For the text-containing cell, return its midpoint in [x, y] coordinate format. 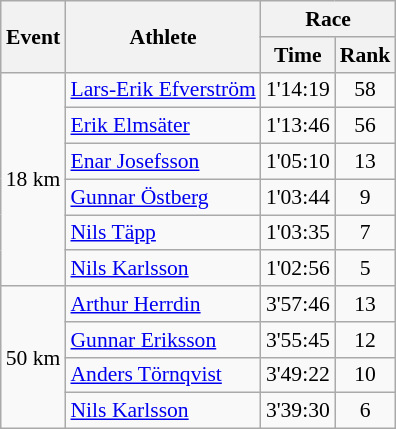
Lars-Erik Efverström [162, 90]
6 [366, 411]
3'55:45 [298, 340]
Rank [366, 55]
56 [366, 126]
1'05:10 [298, 162]
Arthur Herrdin [162, 304]
10 [366, 375]
Nils Täpp [162, 233]
1'03:44 [298, 197]
50 km [34, 357]
7 [366, 233]
9 [366, 197]
Erik Elmsäter [162, 126]
Enar Josefsson [162, 162]
1'13:46 [298, 126]
Event [34, 36]
Gunnar Eriksson [162, 340]
5 [366, 269]
3'57:46 [298, 304]
12 [366, 340]
Race [328, 19]
Athlete [162, 36]
3'49:22 [298, 375]
3'39:30 [298, 411]
18 km [34, 179]
1'14:19 [298, 90]
Anders Törnqvist [162, 375]
58 [366, 90]
Gunnar Östberg [162, 197]
1'03:35 [298, 233]
1'02:56 [298, 269]
Time [298, 55]
